Capture the cell that displays the provided text and extract its (x, y) central coordinate. 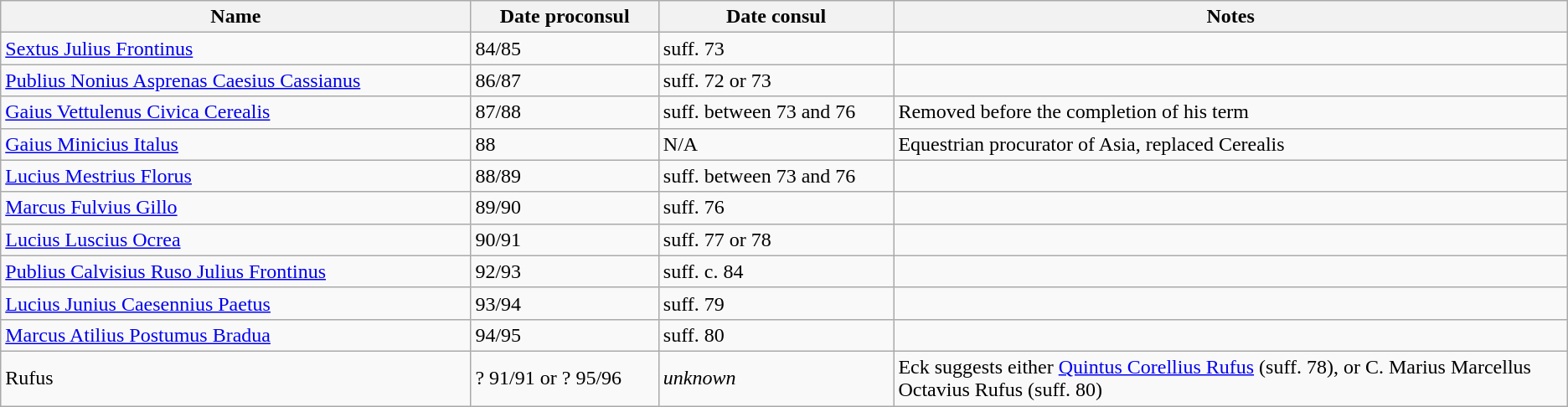
94/95 (565, 335)
90/91 (565, 240)
Name (236, 17)
Equestrian procurator of Asia, replaced Cerealis (1230, 144)
Notes (1230, 17)
Lucius Mestrius Florus (236, 176)
unknown (776, 379)
Publius Nonius Asprenas Caesius Cassianus (236, 80)
92/93 (565, 271)
Sextus Julius Frontinus (236, 49)
suff. 80 (776, 335)
89/90 (565, 208)
Date consul (776, 17)
88 (565, 144)
? 91/91 or ? 95/96 (565, 379)
Eck suggests either Quintus Corellius Rufus (suff. 78), or C. Marius Marcellus Octavius Rufus (suff. 80) (1230, 379)
N/A (776, 144)
Publius Calvisius Ruso Julius Frontinus (236, 271)
suff. 76 (776, 208)
Date proconsul (565, 17)
86/87 (565, 80)
Rufus (236, 379)
88/89 (565, 176)
Marcus Fulvius Gillo (236, 208)
suff. 72 or 73 (776, 80)
Gaius Vettulenus Civica Cerealis (236, 112)
Lucius Luscius Ocrea (236, 240)
Lucius Junius Caesennius Paetus (236, 303)
suff. c. 84 (776, 271)
Gaius Minicius Italus (236, 144)
87/88 (565, 112)
suff. 77 or 78 (776, 240)
93/94 (565, 303)
Removed before the completion of his term (1230, 112)
suff. 79 (776, 303)
Marcus Atilius Postumus Bradua (236, 335)
84/85 (565, 49)
suff. 73 (776, 49)
